Extract the [X, Y] coordinate from the center of the cell holding the provided text.  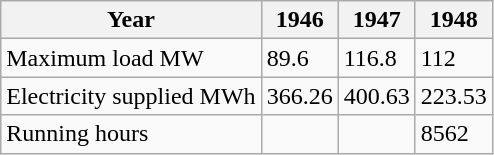
223.53 [454, 96]
1948 [454, 20]
Electricity supplied MWh [131, 96]
1947 [376, 20]
116.8 [376, 58]
8562 [454, 134]
Maximum load MW [131, 58]
89.6 [300, 58]
Running hours [131, 134]
400.63 [376, 96]
1946 [300, 20]
366.26 [300, 96]
Year [131, 20]
112 [454, 58]
